Identify which cell holds the provided text, then report its (X, Y) central coordinate. 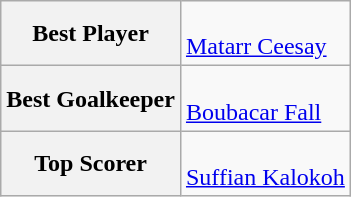
Top Scorer (91, 164)
Best Goalkeeper (91, 98)
Boubacar Fall (265, 98)
Matarr Ceesay (265, 34)
Best Player (91, 34)
Suffian Kalokoh (265, 164)
